Determine the [x, y] coordinate at the center of the cell enclosing the given text.  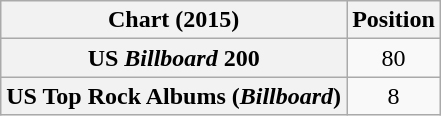
8 [394, 96]
US Billboard 200 [174, 58]
US Top Rock Albums (Billboard) [174, 96]
Position [394, 20]
80 [394, 58]
Chart (2015) [174, 20]
